Return [x, y] of the center of cell containing provided text 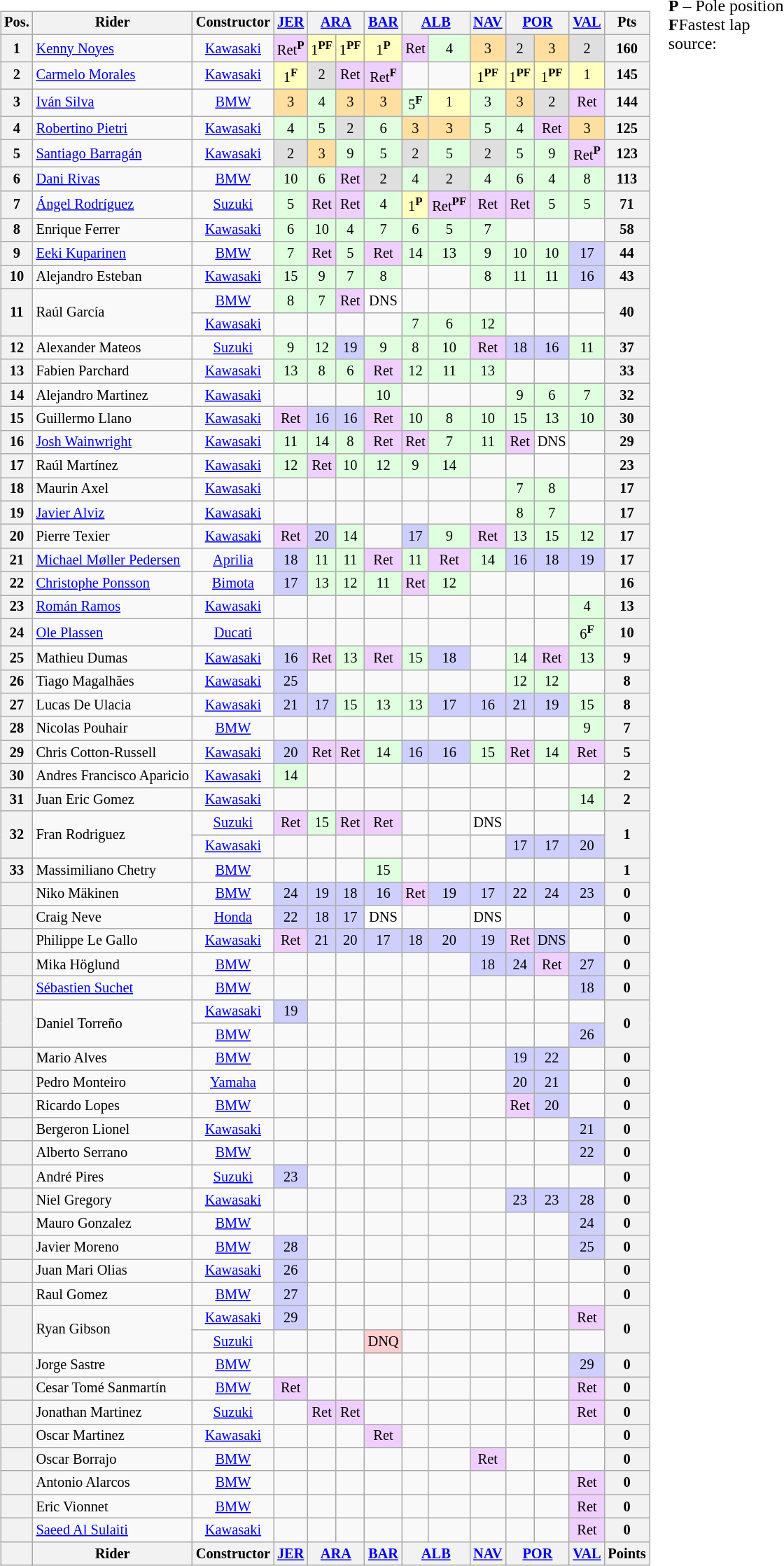
Aprilia [233, 560]
Yamaha [233, 1082]
DNQ [384, 1342]
Daniel Torreño [113, 1023]
RetPF [449, 205]
Pierre Texier [113, 536]
Raúl García [113, 312]
40 [627, 312]
Tiago Magalhães [113, 681]
Josh Wainwright [113, 442]
Ricardo Lopes [113, 1106]
Juan Eric Gomez [113, 799]
Fabien Parchard [113, 371]
Alexander Mateos [113, 348]
Kenny Noyes [113, 48]
Michael Møller Pedersen [113, 560]
Alberto Serrano [113, 1153]
Pts [627, 23]
Jonathan Martinez [113, 1412]
Mika Höglund [113, 964]
1F [290, 76]
113 [627, 179]
Ducati [233, 633]
Javier Moreno [113, 1247]
125 [627, 128]
Philippe Le Gallo [113, 941]
Lucas De Ulacia [113, 705]
Guillermo Llano [113, 419]
Ángel Rodríguez [113, 205]
André Pires [113, 1177]
Raul Gomez [113, 1294]
Eeki Kuparinen [113, 254]
Niko Mäkinen [113, 894]
Robertino Pietri [113, 128]
145 [627, 76]
Alejandro Esteban [113, 277]
Honda [233, 917]
Points [627, 1553]
Román Ramos [113, 607]
Sébastien Suchet [113, 988]
Ryan Gibson [113, 1329]
Alejandro Martinez [113, 395]
Fran Rodriguez [113, 835]
Craig Neve [113, 917]
Carmelo Morales [113, 76]
5F [415, 102]
RetF [384, 76]
44 [627, 254]
43 [627, 277]
160 [627, 48]
Mathieu Dumas [113, 658]
37 [627, 348]
123 [627, 154]
Andres Francisco Aparicio [113, 776]
Maurin Axel [113, 490]
Mauro Gonzalez [113, 1224]
Pedro Monteiro [113, 1082]
71 [627, 205]
Niel Gregory [113, 1200]
Nicolas Pouhair [113, 728]
Christophe Ponsson [113, 583]
Ole Plassen [113, 633]
Mario Alves [113, 1059]
144 [627, 102]
Bimota [233, 583]
Iván Silva [113, 102]
Chris Cotton-Russell [113, 752]
Santiago Barragán [113, 154]
6F [587, 633]
Javier Alviz [113, 513]
Raúl Martínez [113, 466]
58 [627, 230]
Bergeron Lionel [113, 1130]
Dani Rivas [113, 179]
Oscar Martinez [113, 1436]
Saeed Al Sulaiti [113, 1530]
Pos. [17, 23]
Massimiliano Chetry [113, 870]
Eric Vionnet [113, 1506]
Cesar Tomé Sanmartín [113, 1389]
Antonio Alarcos [113, 1483]
Juan Mari Olias [113, 1271]
Enrique Ferrer [113, 230]
31 [17, 799]
Oscar Borrajo [113, 1460]
Jorge Sastre [113, 1365]
